Find where the given text appears and provide that cell's center as (X, Y) coordinate. 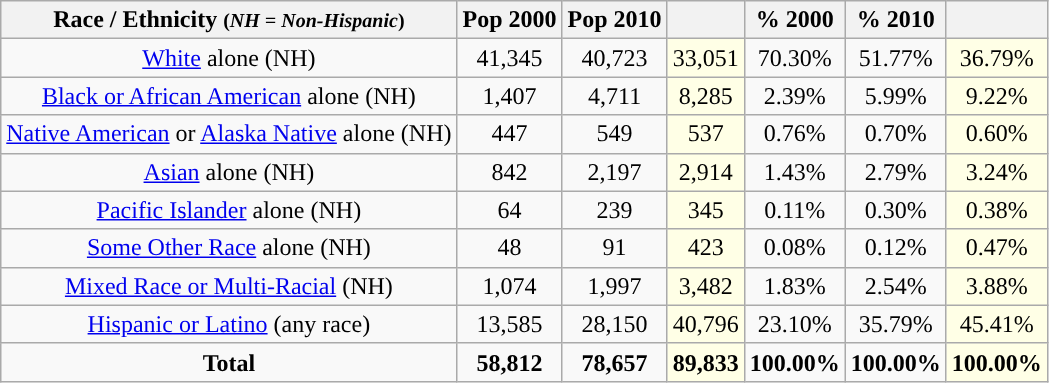
0.12% (896, 248)
0.08% (794, 248)
51.77% (896, 58)
5.99% (896, 96)
0.11% (794, 210)
3.88% (996, 286)
423 (706, 248)
1,074 (510, 286)
0.47% (996, 248)
23.10% (794, 324)
41,345 (510, 58)
% 2000 (794, 20)
2,197 (614, 172)
0.70% (896, 134)
Pop 2000 (510, 20)
4,711 (614, 96)
239 (614, 210)
2.54% (896, 286)
0.30% (896, 210)
8,285 (706, 96)
3.24% (996, 172)
28,150 (614, 324)
447 (510, 134)
48 (510, 248)
40,723 (614, 58)
89,833 (706, 362)
78,657 (614, 362)
91 (614, 248)
1,997 (614, 286)
1,407 (510, 96)
842 (510, 172)
2,914 (706, 172)
9.22% (996, 96)
1.43% (794, 172)
0.38% (996, 210)
35.79% (896, 324)
36.79% (996, 58)
64 (510, 210)
40,796 (706, 324)
45.41% (996, 324)
Hispanic or Latino (any race) (229, 324)
33,051 (706, 58)
58,812 (510, 362)
Some Other Race alone (NH) (229, 248)
345 (706, 210)
Pacific Islander alone (NH) (229, 210)
Pop 2010 (614, 20)
3,482 (706, 286)
Total (229, 362)
2.79% (896, 172)
70.30% (794, 58)
1.83% (794, 286)
13,585 (510, 324)
Race / Ethnicity (NH = Non-Hispanic) (229, 20)
Asian alone (NH) (229, 172)
Native American or Alaska Native alone (NH) (229, 134)
549 (614, 134)
0.60% (996, 134)
White alone (NH) (229, 58)
% 2010 (896, 20)
537 (706, 134)
2.39% (794, 96)
Black or African American alone (NH) (229, 96)
Mixed Race or Multi-Racial (NH) (229, 286)
0.76% (794, 134)
